Extract the [X, Y] coordinate from the center of the cell holding the provided text.  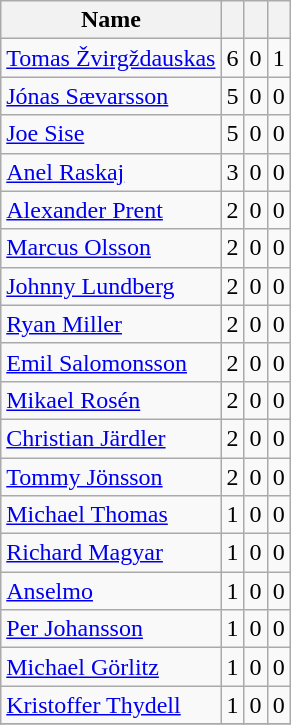
Richard Magyar [111, 553]
Anselmo [111, 591]
Michael Thomas [111, 515]
Name [111, 20]
Joe Sise [111, 134]
Mikael Rosén [111, 400]
Alexander Prent [111, 210]
6 [232, 58]
Per Johansson [111, 629]
Anel Raskaj [111, 172]
Christian Järdler [111, 438]
Tomas Žvirgždauskas [111, 58]
Marcus Olsson [111, 248]
3 [232, 172]
Johnny Lundberg [111, 286]
Emil Salomonsson [111, 362]
Jónas Sævarsson [111, 96]
Ryan Miller [111, 324]
Kristoffer Thydell [111, 705]
Michael Görlitz [111, 667]
Tommy Jönsson [111, 477]
